Extract the (X, Y) coordinate from the center of the cell holding the provided text.  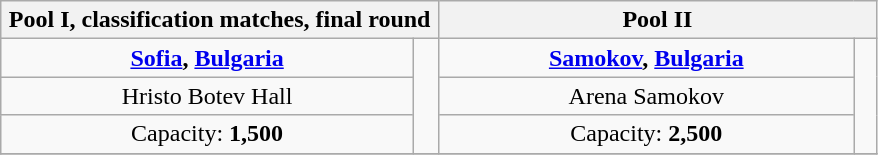
Hristo Botev Hall (208, 96)
Sofia, Bulgaria (208, 58)
Capacity: 1,500 (208, 134)
Pool I, classification matches, final round (220, 20)
Samokov, Bulgaria (646, 58)
Arena Samokov (646, 96)
Capacity: 2,500 (646, 134)
Pool II (658, 20)
